Return the [x, y] coordinate for the center point of the cell that contains the specified text.  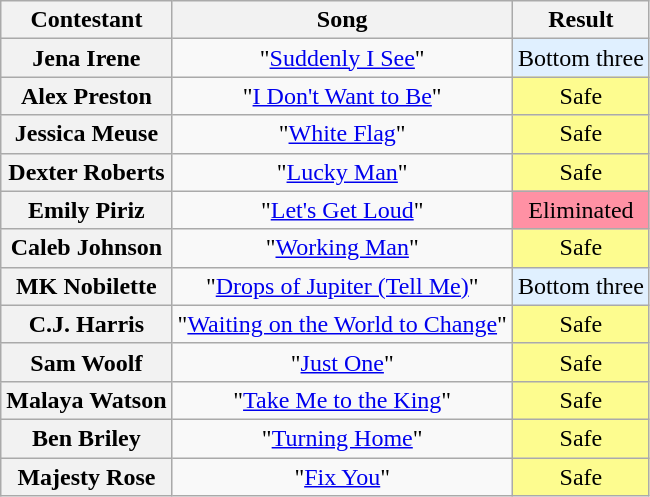
Result [580, 20]
Contestant [86, 20]
Malaya Watson [86, 400]
"Suddenly I See" [342, 58]
Eliminated [580, 210]
Caleb Johnson [86, 248]
"Drops of Jupiter (Tell Me)" [342, 286]
"Turning Home" [342, 438]
Emily Piriz [86, 210]
"I Don't Want to Be" [342, 96]
Song [342, 20]
"Just One" [342, 362]
Dexter Roberts [86, 172]
Sam Woolf [86, 362]
"White Flag" [342, 134]
"Take Me to the King" [342, 400]
Ben Briley [86, 438]
MK Nobilette [86, 286]
"Let's Get Loud" [342, 210]
"Fix You" [342, 477]
Majesty Rose [86, 477]
Jena Irene [86, 58]
C.J. Harris [86, 324]
"Lucky Man" [342, 172]
"Working Man" [342, 248]
Alex Preston [86, 96]
Jessica Meuse [86, 134]
"Waiting on the World to Change" [342, 324]
